Scan for the cell matching the given text and deliver its (x, y) coordinate at center. 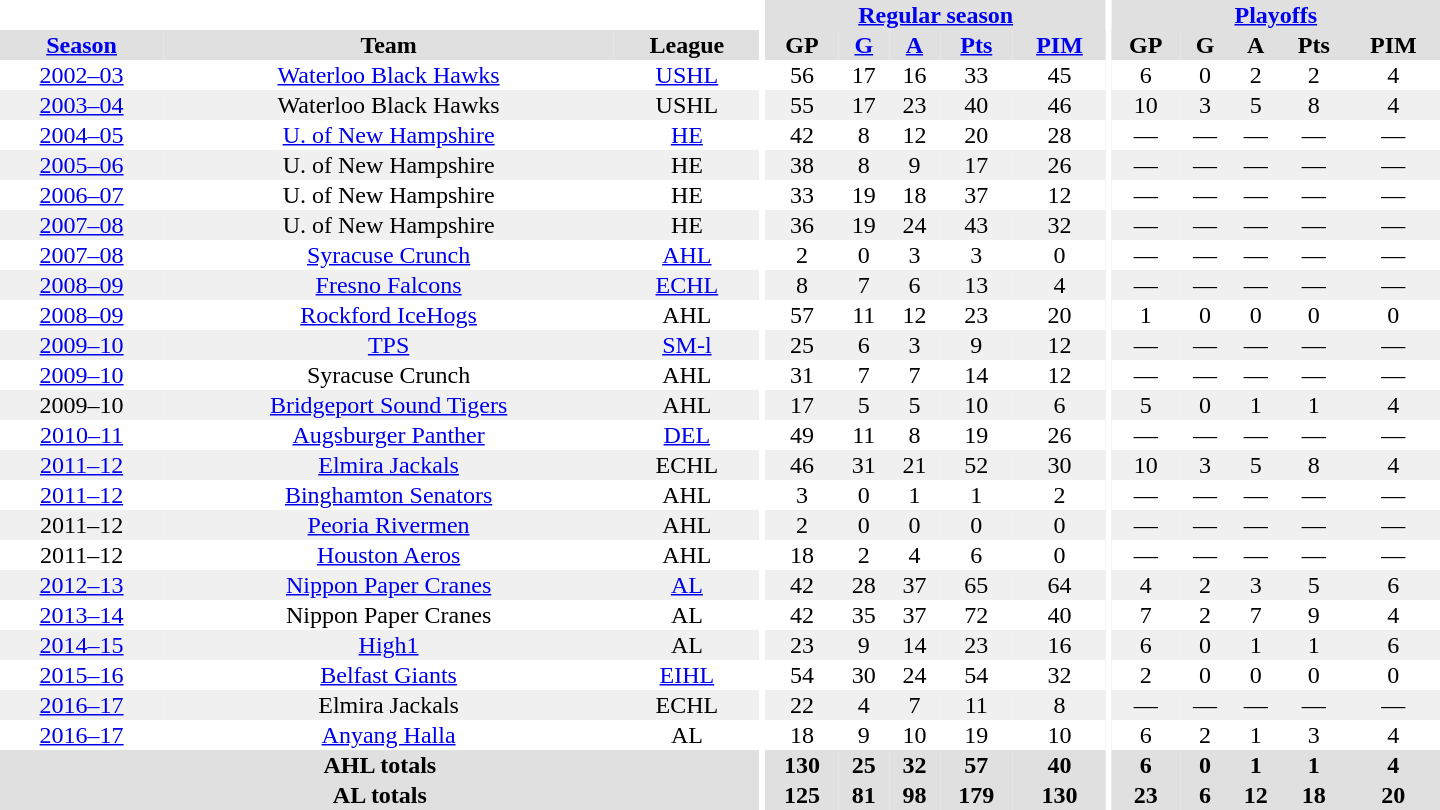
43 (976, 225)
TPS (388, 345)
2014–15 (82, 645)
Augsburger Panther (388, 435)
38 (802, 165)
Season (82, 45)
2010–11 (82, 435)
Binghamton Senators (388, 495)
AL totals (380, 795)
125 (802, 795)
High1 (388, 645)
Playoffs (1276, 15)
Anyang Halla (388, 735)
Belfast Giants (388, 675)
SM-l (687, 345)
22 (802, 705)
13 (976, 285)
36 (802, 225)
Team (388, 45)
21 (914, 465)
64 (1060, 585)
56 (802, 75)
2002–03 (82, 75)
2004–05 (82, 135)
2013–14 (82, 615)
Houston Aeros (388, 555)
DEL (687, 435)
AHL totals (380, 765)
52 (976, 465)
2003–04 (82, 105)
2006–07 (82, 195)
2005–06 (82, 165)
2012–13 (82, 585)
Peoria Rivermen (388, 525)
49 (802, 435)
League (687, 45)
55 (802, 105)
EIHL (687, 675)
35 (864, 615)
Fresno Falcons (388, 285)
179 (976, 795)
2015–16 (82, 675)
65 (976, 585)
Regular season (936, 15)
Bridgeport Sound Tigers (388, 405)
Rockford IceHogs (388, 315)
45 (1060, 75)
81 (864, 795)
72 (976, 615)
98 (914, 795)
